Identify which cell holds the provided text, then report its (X, Y) central coordinate. 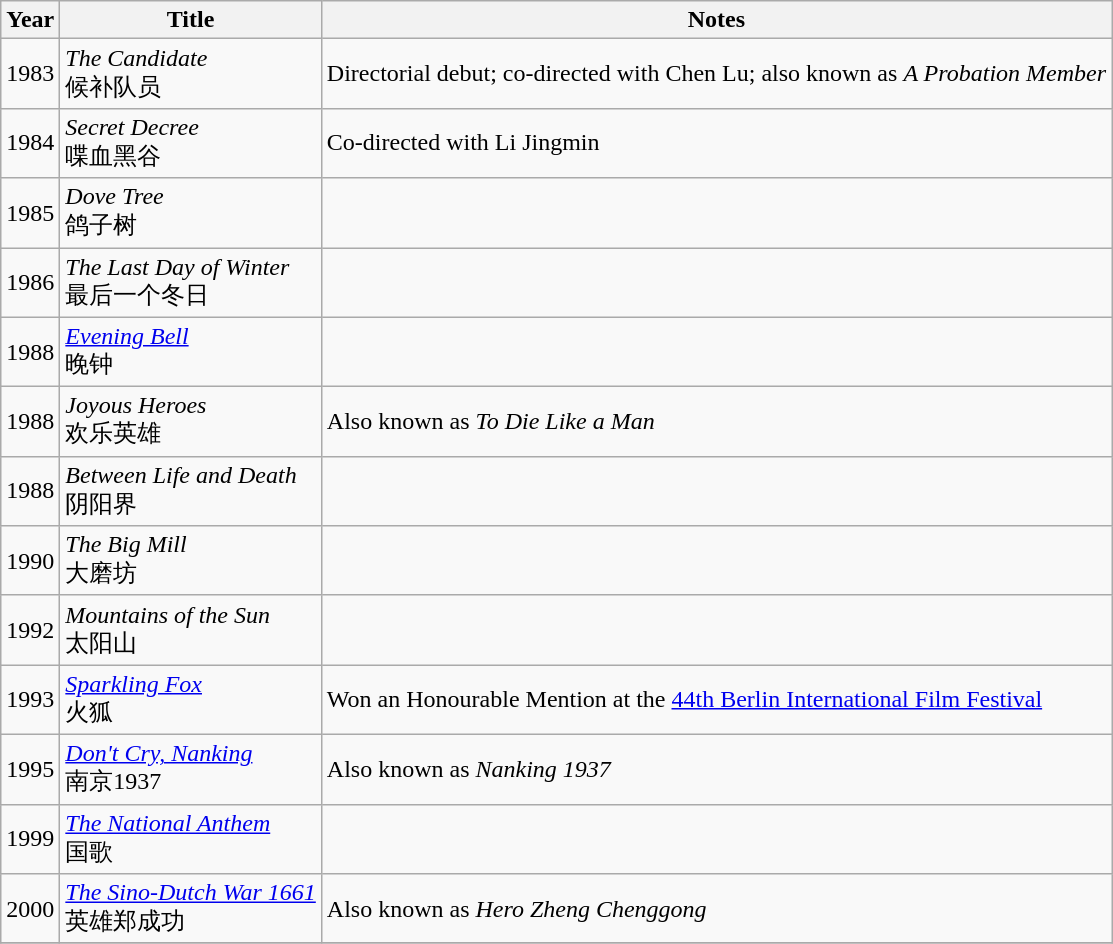
1986 (30, 283)
The Candidate候补队员 (191, 74)
Mountains of the Sun太阳山 (191, 630)
Evening Bell晚钟 (191, 352)
Title (191, 20)
Joyous Heroes欢乐英雄 (191, 422)
Secret Decree喋血黑谷 (191, 143)
The Last Day of Winter最后一个冬日 (191, 283)
1995 (30, 769)
1983 (30, 74)
Notes (716, 20)
Between Life and Death阴阳界 (191, 491)
1985 (30, 213)
Don't Cry, Nanking南京1937 (191, 769)
The Sino-Dutch War 1661英雄郑成功 (191, 909)
Year (30, 20)
1999 (30, 839)
The Big Mill大磨坊 (191, 561)
1993 (30, 700)
1984 (30, 143)
Dove Tree鸽子树 (191, 213)
Directorial debut; co-directed with Chen Lu; also known as A Probation Member (716, 74)
1992 (30, 630)
The National Anthem国歌 (191, 839)
Also known as To Die Like a Man (716, 422)
Sparkling Fox火狐 (191, 700)
Co-directed with Li Jingmin (716, 143)
Also known as Nanking 1937 (716, 769)
2000 (30, 909)
Also known as Hero Zheng Chenggong (716, 909)
Won an Honourable Mention at the 44th Berlin International Film Festival (716, 700)
1990 (30, 561)
